Output the [x, y] coordinate of the center of the cell containing the given text.  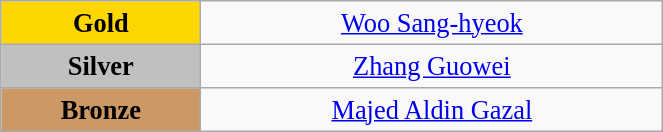
Bronze [101, 109]
Woo Sang-hyeok [432, 22]
Zhang Guowei [432, 66]
Gold [101, 22]
Majed Aldin Gazal [432, 109]
Silver [101, 66]
